Extract the (x, y) coordinate from the center of the cell holding the provided text.  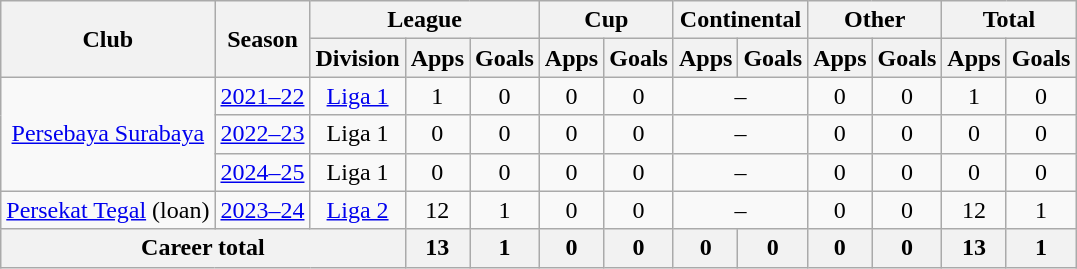
Liga 2 (358, 210)
League (424, 20)
Division (358, 58)
Total (1009, 20)
Season (262, 39)
2022–23 (262, 134)
Career total (203, 248)
Persekat Tegal (loan) (108, 210)
2024–25 (262, 172)
2023–24 (262, 210)
Persebaya Surabaya (108, 134)
Cup (606, 20)
Other (875, 20)
2021–22 (262, 96)
Continental (740, 20)
Club (108, 39)
